Pinpoint the cell where the given text exists, returning its [X, Y] midpoint coordinate. 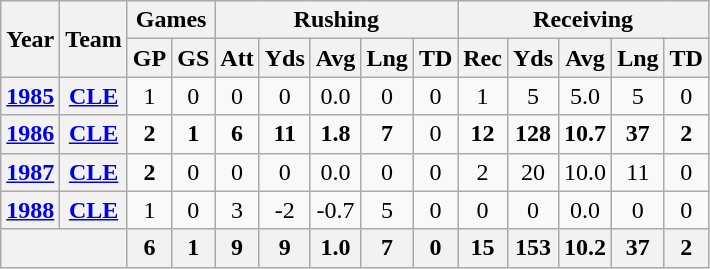
1985 [30, 96]
15 [483, 248]
10.2 [586, 248]
-2 [284, 210]
1986 [30, 134]
Att [237, 58]
Receiving [584, 20]
12 [483, 134]
1988 [30, 210]
128 [532, 134]
153 [532, 248]
10.0 [586, 172]
GS [194, 58]
Games [170, 20]
3 [237, 210]
10.7 [586, 134]
20 [532, 172]
Rushing [336, 20]
Team [94, 39]
-0.7 [336, 210]
1.0 [336, 248]
Year [30, 39]
Rec [483, 58]
5.0 [586, 96]
1987 [30, 172]
1.8 [336, 134]
GP [149, 58]
